Search for the cell housing the specified text and yield its (X, Y) center coordinate. 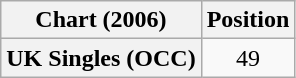
UK Singles (OCC) (101, 58)
Position (248, 20)
Chart (2006) (101, 20)
49 (248, 58)
